Scan for the cell matching the given text and deliver its (X, Y) coordinate at center. 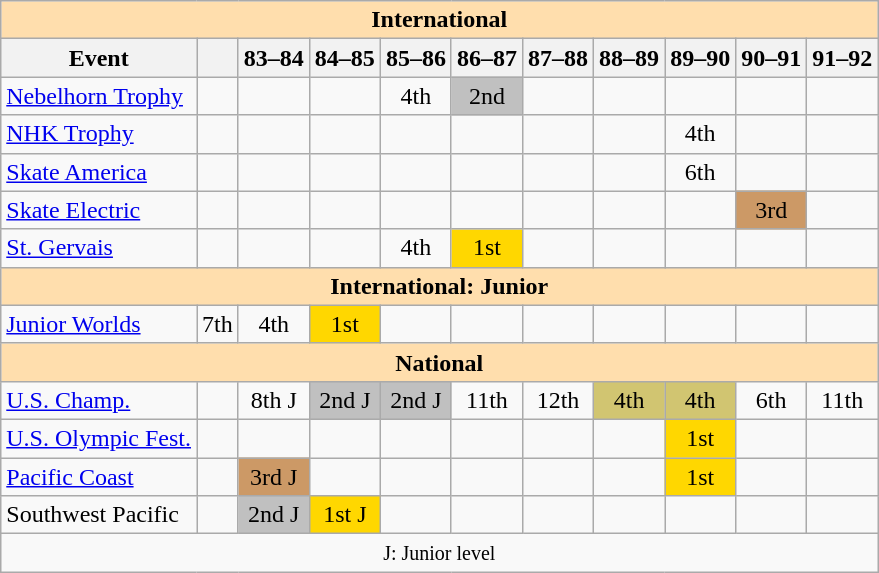
Pacific Coast (99, 477)
7th (217, 324)
NHK Trophy (99, 134)
1st J (344, 515)
90–91 (772, 58)
Nebelhorn Trophy (99, 96)
84–85 (344, 58)
Skate America (99, 172)
91–92 (842, 58)
U.S. Olympic Fest. (99, 438)
87–88 (558, 58)
3rd J (274, 477)
3rd (772, 210)
89–90 (700, 58)
2nd (486, 96)
85–86 (416, 58)
International: Junior (440, 286)
88–89 (630, 58)
J: Junior level (440, 553)
83–84 (274, 58)
National (440, 362)
Event (99, 58)
St. Gervais (99, 248)
Junior Worlds (99, 324)
8th J (274, 400)
12th (558, 400)
Southwest Pacific (99, 515)
International (440, 20)
U.S. Champ. (99, 400)
Skate Electric (99, 210)
86–87 (486, 58)
